Provide the (x, y) coordinate of the cell's center where the given text is located.  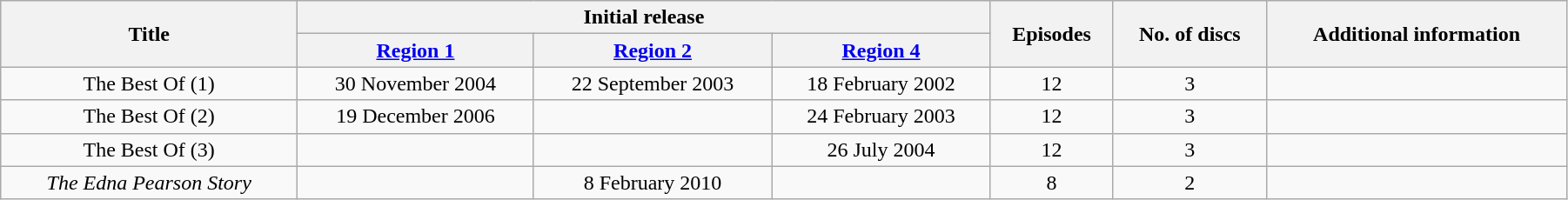
The Best Of (1) (150, 83)
Region 2 (653, 50)
26 July 2004 (881, 150)
Region 1 (416, 50)
Title (150, 34)
2 (1190, 183)
Initial release (644, 17)
24 February 2003 (881, 117)
The Best Of (2) (150, 117)
Region 4 (881, 50)
22 September 2003 (653, 83)
8 February 2010 (653, 183)
The Edna Pearson Story (150, 183)
Additional information (1417, 34)
19 December 2006 (416, 117)
8 (1051, 183)
The Best Of (3) (150, 150)
No. of discs (1190, 34)
18 February 2002 (881, 83)
30 November 2004 (416, 83)
Episodes (1051, 34)
